Locate the cell with the specified text and output its [X, Y] center coordinate. 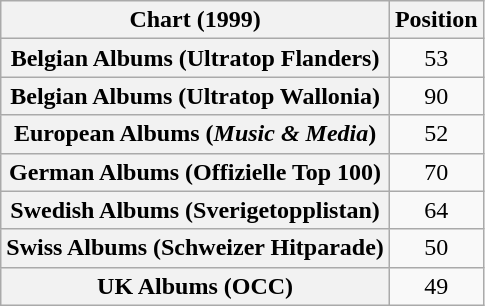
Swedish Albums (Sverigetopplistan) [196, 210]
52 [436, 134]
90 [436, 96]
Chart (1999) [196, 20]
Belgian Albums (Ultratop Flanders) [196, 58]
49 [436, 286]
50 [436, 248]
64 [436, 210]
European Albums (Music & Media) [196, 134]
Swiss Albums (Schweizer Hitparade) [196, 248]
Belgian Albums (Ultratop Wallonia) [196, 96]
53 [436, 58]
Position [436, 20]
70 [436, 172]
UK Albums (OCC) [196, 286]
German Albums (Offizielle Top 100) [196, 172]
